Return [x, y] of the center of cell containing provided text 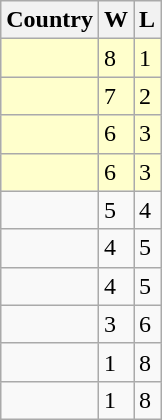
2 [148, 96]
L [148, 20]
W [116, 20]
Country [50, 20]
7 [116, 96]
